Find where the given text appears and provide that cell's center as (x, y) coordinate. 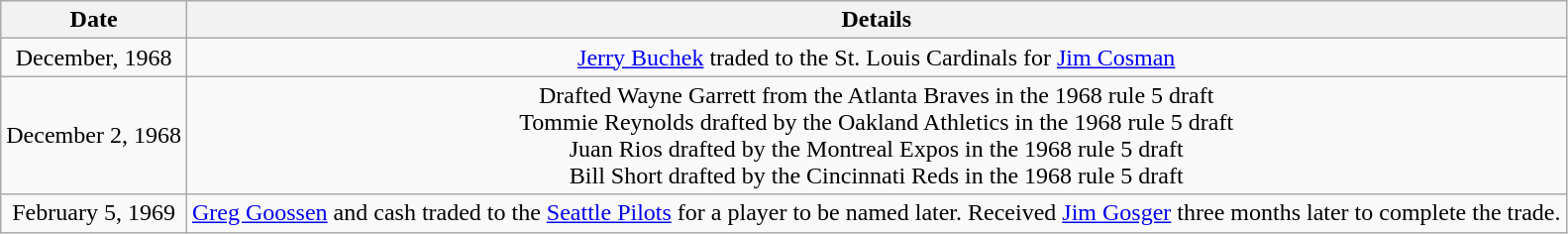
December, 1968 (94, 58)
December 2, 1968 (94, 135)
Date (94, 20)
Greg Goossen and cash traded to the Seattle Pilots for a player to be named later. Received Jim Gosger three months later to complete the trade. (876, 213)
February 5, 1969 (94, 213)
Jerry Buchek traded to the St. Louis Cardinals for Jim Cosman (876, 58)
Details (876, 20)
